Return [x, y] of the center of cell containing provided text 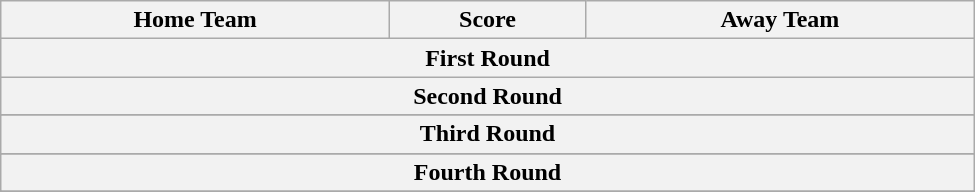
Score [487, 20]
Fourth Round [488, 172]
First Round [488, 58]
Third Round [488, 134]
Home Team [196, 20]
Away Team [780, 20]
Second Round [488, 96]
